Detect which cell encompasses the target text, then output its (x, y) center coordinate. 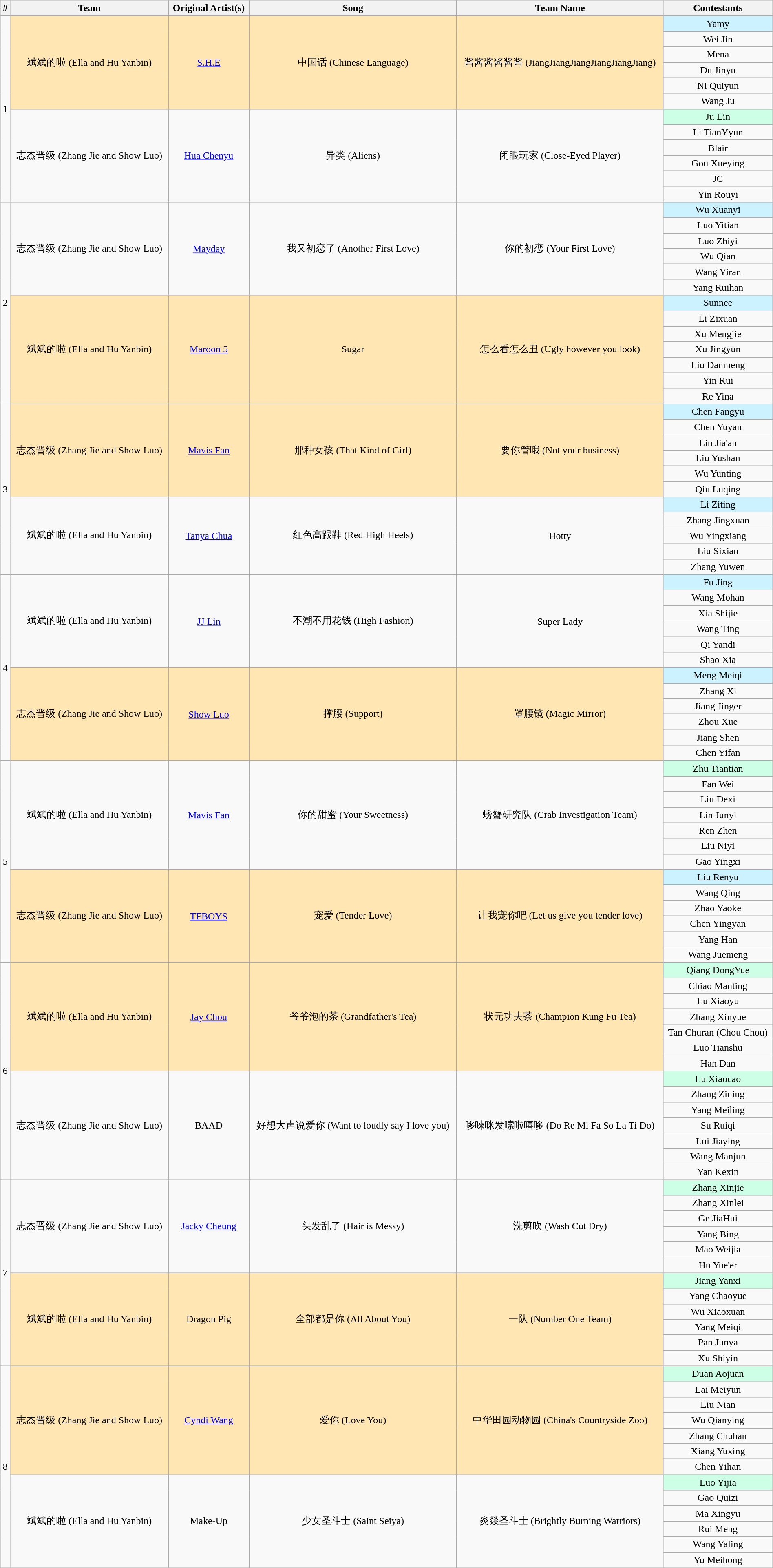
Sunnee (718, 303)
5 (5, 862)
Wu Xiaoxuan (718, 1312)
3 (5, 489)
4 (5, 668)
Make-Up (209, 1521)
1 (5, 109)
Ma Xingyu (718, 1513)
Xiang Yuxing (718, 1451)
Jiang Yanxi (718, 1281)
JC (718, 179)
Liu Sixian (718, 551)
Liu Dexi (718, 799)
Xu Mengjie (718, 334)
Fan Wei (718, 784)
宠爱 (Tender Love) (353, 916)
Jay Chou (209, 1017)
Hu Yue'er (718, 1265)
8 (5, 1467)
爱你 (Love You) (353, 1420)
Xu Jingyun (718, 349)
Liu Danmeng (718, 365)
好想大声说爱你 (Want to loudly say I love you) (353, 1125)
哆唻咪发嗦啦嘻哆 (Do Re Mi Fa So La Ti Do) (560, 1125)
Cyndi Wang (209, 1420)
你的初恋 (Your First Love) (560, 249)
Liu Nian (718, 1405)
你的甜蜜 (Your Sweetness) (353, 815)
Chiao Manting (718, 986)
我又初恋了 (Another First Love) (353, 249)
6 (5, 1071)
Chen Yingyan (718, 923)
异类 (Aliens) (353, 155)
Su Ruiqi (718, 1125)
Li Ziting (718, 505)
Wang Yiran (718, 272)
Wang Juemeng (718, 955)
Wang Yaling (718, 1544)
Liu Yushan (718, 458)
JJ Lin (209, 621)
Meng Meiqi (718, 675)
Jiang Shen (718, 738)
Hua Chenyu (209, 155)
Gou Xueying (718, 163)
Chen Yuyan (718, 427)
Song (353, 8)
Yang Chaoyue (718, 1296)
Zhang Xinlei (718, 1203)
红色高跟鞋 (Red High Heels) (353, 536)
Wu Xuanyi (718, 210)
怎么看怎么丑 (Ugly however you look) (560, 349)
Mena (718, 55)
2 (5, 303)
Contestants (718, 8)
Chen Fangyu (718, 411)
Original Artist(s) (209, 8)
Zhang Chuhan (718, 1435)
Zhang Zining (718, 1094)
Team (89, 8)
Liu Niyi (718, 846)
Li Zixuan (718, 318)
要你管哦 (Not your business) (560, 450)
Yin Rouyi (718, 194)
Zhou Xue (718, 722)
Maroon 5 (209, 349)
Yu Meihong (718, 1560)
不潮不用花钱 (High Fashion) (353, 621)
Wang Manjun (718, 1156)
Mao Weijia (718, 1250)
Ju Lin (718, 117)
少女圣斗士 (Saint Seiya) (353, 1521)
Yang Meiling (718, 1110)
Shao Xia (718, 660)
Lai Meiyun (718, 1389)
Liu Renyu (718, 877)
罩腰镜 (Magic Mirror) (560, 714)
Xu Shiyin (718, 1358)
撑腰 (Support) (353, 714)
Zhang Xinyue (718, 1017)
状元功夫茶 (Champion Kung Fu Tea) (560, 1017)
Team Name (560, 8)
Dragon Pig (209, 1319)
Wu Yunting (718, 474)
酱酱酱酱酱酱 (JiangJiangJiangJiangJiangJiang) (560, 62)
Zhu Tiantian (718, 769)
Pan Junya (718, 1343)
Wang Ju (718, 101)
中国话 (Chinese Language) (353, 62)
Zhao Yaoke (718, 908)
Tan Churan (Chou Chou) (718, 1032)
Gao Yingxi (718, 861)
中华田园动物园 (China's Countryside Zoo) (560, 1420)
Blair (718, 148)
Lu Xiaocao (718, 1079)
Li TianYyun (718, 132)
Yamy (718, 24)
S.H.E (209, 62)
Yang Bing (718, 1234)
BAAD (209, 1125)
Lin Junyi (718, 815)
Qiang DongYue (718, 970)
Zhang Yuwen (718, 567)
Yang Meiqi (718, 1327)
螃蟹研究队 (Crab Investigation Team) (560, 815)
Lu Xiaoyu (718, 1001)
Ni Quiyun (718, 86)
爷爷泡的茶 (Grandfather's Tea) (353, 1017)
Re Yina (718, 396)
Qi Yandi (718, 644)
7 (5, 1273)
TFBOYS (209, 916)
那种女孩 (That Kind of Girl) (353, 450)
洗剪吹 (Wash Cut Dry) (560, 1226)
Tanya Chua (209, 536)
Chen Yihan (718, 1467)
炎燚圣斗士 (Brightly Burning Warriors) (560, 1521)
全部都是你 (All About You) (353, 1319)
Sugar (353, 349)
Ren Zhen (718, 830)
Zhang Xi (718, 691)
Yang Han (718, 939)
Zhang Xinjie (718, 1188)
Jiang Jinger (718, 707)
Han Dan (718, 1063)
Wang Ting (718, 629)
Yan Kexin (718, 1172)
Gao Quizi (718, 1498)
Mayday (209, 249)
Fu Jing (718, 582)
闭眼玩家 (Close-Eyed Player) (560, 155)
Yin Rui (718, 380)
Lui Jiaying (718, 1141)
Luo Yitian (718, 225)
Zhang Jingxuan (718, 520)
头发乱了 (Hair is Messy) (353, 1226)
Ge JiaHui (718, 1219)
Wang Mohan (718, 598)
Qiu Luqing (718, 489)
Super Lady (560, 621)
一队 (Number One Team) (560, 1319)
Chen Yifan (718, 753)
Wang Qing (718, 892)
让我宠你吧 (Let us give you tender love) (560, 916)
Luo Zhiyi (718, 241)
Wu Yingxiang (718, 536)
Wu Qianying (718, 1420)
Jacky Cheung (209, 1226)
Xia Shijie (718, 613)
Lin Jia'an (718, 442)
Luo Yijia (718, 1482)
Show Luo (209, 714)
Duan Aojuan (718, 1374)
Yang Ruihan (718, 287)
Luo Tianshu (718, 1048)
# (5, 8)
Wei Jin (718, 39)
Wu Qian (718, 256)
Hotty (560, 536)
Du Jinyu (718, 70)
Rui Meng (718, 1529)
